Scan for the cell matching the given text and deliver its (x, y) coordinate at center. 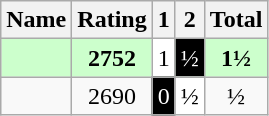
2 (190, 20)
2752 (112, 58)
Rating (112, 20)
0 (164, 96)
Total (236, 20)
Name (36, 20)
2690 (112, 96)
1½ (236, 58)
